Capture the cell that displays the provided text and extract its (X, Y) central coordinate. 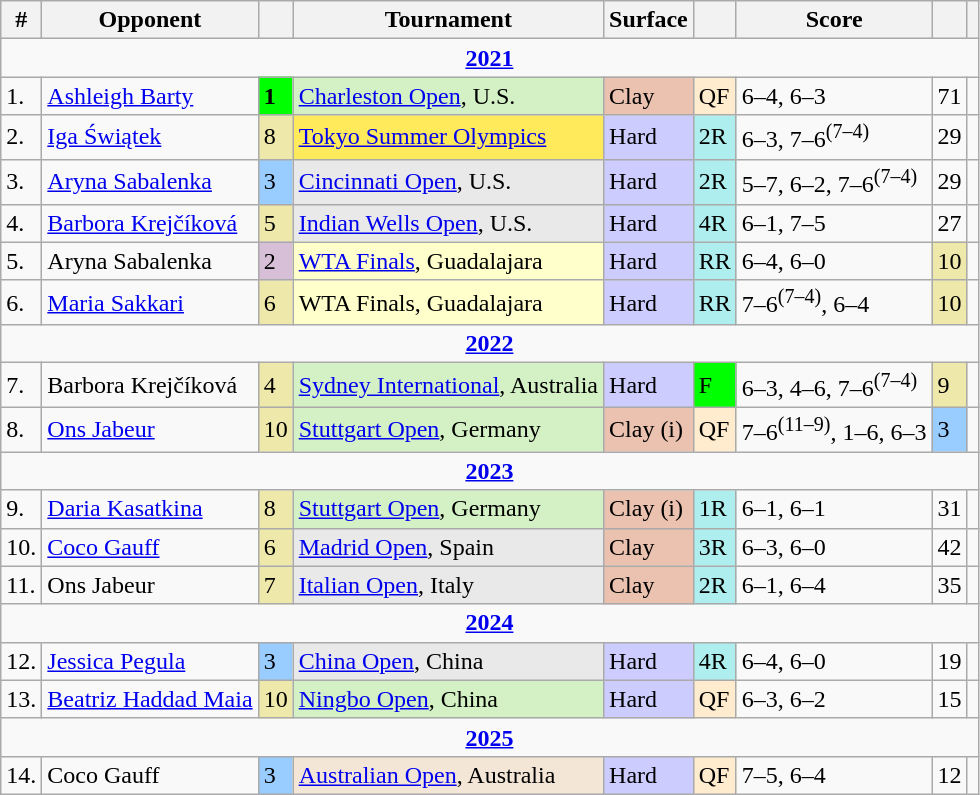
Madrid Open, Spain (448, 547)
Sydney International, Australia (448, 386)
Score (834, 20)
6–1, 7–5 (834, 223)
35 (950, 585)
6–3, 6–0 (834, 547)
Opponent (150, 20)
2021 (490, 58)
3. (22, 182)
71 (950, 96)
8. (22, 430)
Daria Kasatkina (150, 509)
Tournament (448, 20)
42 (950, 547)
12 (950, 775)
1R (714, 509)
27 (950, 223)
4 (276, 386)
6–1, 6–4 (834, 585)
Indian Wells Open, U.S. (448, 223)
Australian Open, Australia (448, 775)
31 (950, 509)
9. (22, 509)
Charleston Open, U.S. (448, 96)
Surface (649, 20)
Beatriz Haddad Maia (150, 699)
6–3, 4–6, 7–6(7–4) (834, 386)
7 (276, 585)
7. (22, 386)
Cincinnati Open, U.S. (448, 182)
Ningbo Open, China (448, 699)
2 (276, 261)
6–4, 6–3 (834, 96)
2024 (490, 623)
Ashleigh Barty (150, 96)
China Open, China (448, 661)
Italian Open, Italy (448, 585)
4. (22, 223)
6. (22, 302)
Tokyo Summer Olympics (448, 138)
5. (22, 261)
15 (950, 699)
Iga Świątek (150, 138)
6–1, 6–1 (834, 509)
1 (276, 96)
F (714, 386)
Maria Sakkari (150, 302)
7–5, 6–4 (834, 775)
9 (950, 386)
2025 (490, 737)
Jessica Pegula (150, 661)
6–3, 7–6(7–4) (834, 138)
2. (22, 138)
# (22, 20)
5 (276, 223)
7–6(7–4), 6–4 (834, 302)
19 (950, 661)
2022 (490, 344)
7–6(11–9), 1–6, 6–3 (834, 430)
1. (22, 96)
11. (22, 585)
6–3, 6–2 (834, 699)
13. (22, 699)
2023 (490, 471)
3R (714, 547)
14. (22, 775)
10. (22, 547)
12. (22, 661)
5–7, 6–2, 7–6(7–4) (834, 182)
